Return [x, y] of the center of cell containing provided text 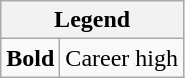
Career high [122, 58]
Legend [92, 20]
Bold [30, 58]
